Return [x, y] of the center of cell containing provided text 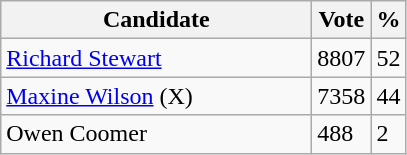
Owen Coomer [156, 134]
488 [342, 134]
44 [388, 96]
Vote [342, 20]
% [388, 20]
52 [388, 58]
8807 [342, 58]
Richard Stewart [156, 58]
7358 [342, 96]
Candidate [156, 20]
2 [388, 134]
Maxine Wilson (X) [156, 96]
